Capture the cell that displays the provided text and extract its (x, y) central coordinate. 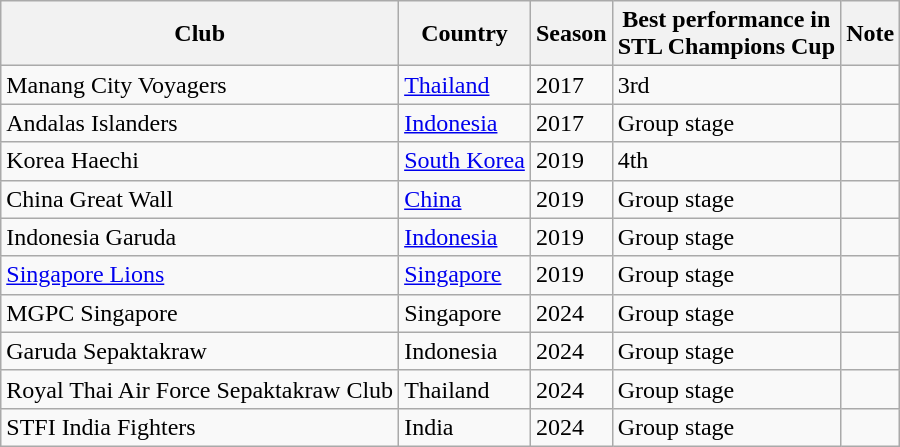
Country (465, 34)
Garuda Sepaktakraw (200, 351)
3rd (726, 85)
Royal Thai Air Force Sepaktakraw Club (200, 389)
Andalas Islanders (200, 123)
Best performance inSTL Champions Cup (726, 34)
China (465, 199)
STFI India Fighters (200, 427)
Season (571, 34)
Club (200, 34)
Singapore Lions (200, 275)
MGPC Singapore (200, 313)
Manang City Voyagers (200, 85)
4th (726, 161)
Indonesia Garuda (200, 237)
Note (870, 34)
South Korea (465, 161)
China Great Wall (200, 199)
Korea Haechi (200, 161)
India (465, 427)
